Detect which cell encompasses the target text, then output its [x, y] center coordinate. 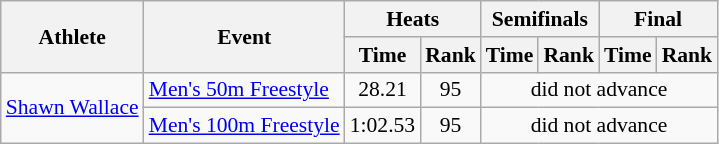
Men's 100m Freestyle [244, 126]
28.21 [382, 90]
Shawn Wallace [72, 108]
1:02.53 [382, 126]
Final [658, 19]
Men's 50m Freestyle [244, 90]
Heats [413, 19]
Semifinals [540, 19]
Athlete [72, 36]
Event [244, 36]
